Identify which cell holds the provided text, then report its (x, y) central coordinate. 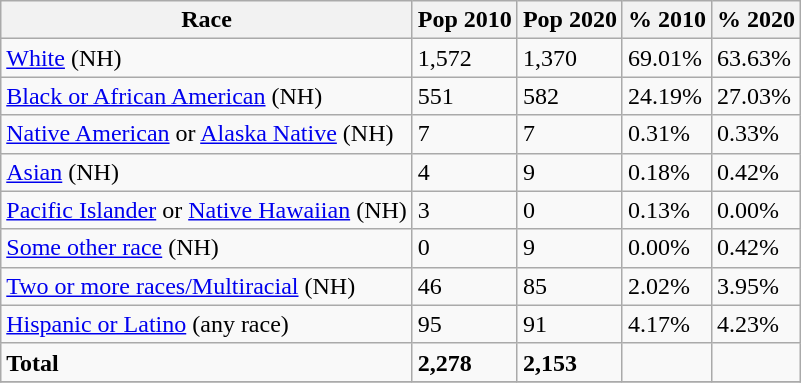
4 (464, 172)
27.03% (756, 96)
63.63% (756, 58)
Pop 2020 (570, 20)
Native American or Alaska Native (NH) (207, 134)
% 2010 (666, 20)
4.23% (756, 324)
0.31% (666, 134)
85 (570, 286)
Asian (NH) (207, 172)
46 (464, 286)
551 (464, 96)
Hispanic or Latino (any race) (207, 324)
Two or more races/Multiracial (NH) (207, 286)
3 (464, 210)
Race (207, 20)
69.01% (666, 58)
582 (570, 96)
1,370 (570, 58)
91 (570, 324)
0.18% (666, 172)
Black or African American (NH) (207, 96)
Pop 2010 (464, 20)
2.02% (666, 286)
% 2020 (756, 20)
95 (464, 324)
24.19% (666, 96)
2,153 (570, 362)
White (NH) (207, 58)
3.95% (756, 286)
Some other race (NH) (207, 248)
1,572 (464, 58)
2,278 (464, 362)
Total (207, 362)
4.17% (666, 324)
0.13% (666, 210)
0.33% (756, 134)
Pacific Islander or Native Hawaiian (NH) (207, 210)
